Extract the (X, Y) coordinate from the center of the cell holding the provided text.  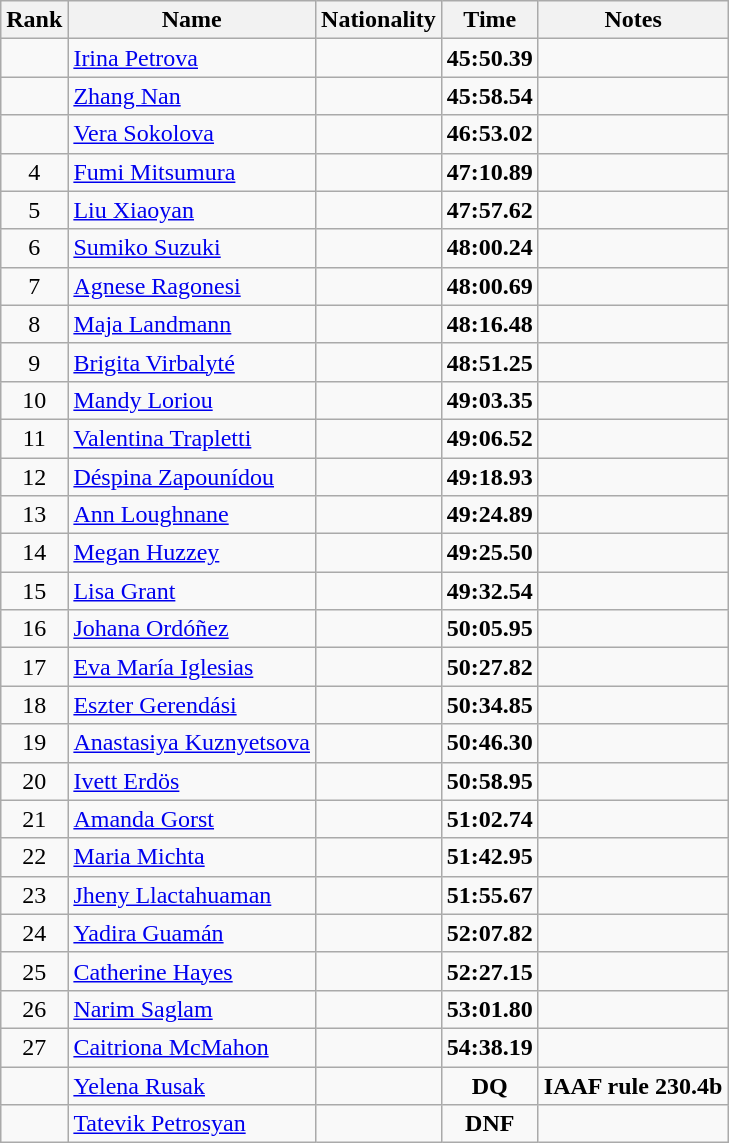
Agnese Ragonesi (192, 286)
23 (34, 895)
51:55.67 (490, 895)
Megan Huzzey (192, 553)
47:10.89 (490, 172)
52:27.15 (490, 971)
Johana Ordóñez (192, 629)
Zhang Nan (192, 96)
Eszter Gerendási (192, 705)
50:05.95 (490, 629)
20 (34, 781)
49:32.54 (490, 591)
53:01.80 (490, 1009)
51:42.95 (490, 857)
21 (34, 819)
Mandy Loriou (192, 400)
45:50.39 (490, 58)
IAAF rule 230.4b (633, 1085)
52:07.82 (490, 933)
48:00.69 (490, 286)
48:00.24 (490, 248)
24 (34, 933)
6 (34, 248)
13 (34, 515)
48:51.25 (490, 362)
DNF (490, 1124)
Nationality (379, 20)
5 (34, 210)
DQ (490, 1085)
Rank (34, 20)
46:53.02 (490, 134)
Déspina Zapounídou (192, 477)
8 (34, 324)
54:38.19 (490, 1047)
16 (34, 629)
9 (34, 362)
26 (34, 1009)
4 (34, 172)
10 (34, 400)
7 (34, 286)
25 (34, 971)
50:58.95 (490, 781)
22 (34, 857)
50:46.30 (490, 743)
49:24.89 (490, 515)
Eva María Iglesias (192, 667)
Notes (633, 20)
Narim Saglam (192, 1009)
Anastasiya Kuznyetsova (192, 743)
50:27.82 (490, 667)
Catherine Hayes (192, 971)
Maja Landmann (192, 324)
50:34.85 (490, 705)
48:16.48 (490, 324)
49:06.52 (490, 438)
Sumiko Suzuki (192, 248)
15 (34, 591)
17 (34, 667)
Lisa Grant (192, 591)
Yadira Guamán (192, 933)
14 (34, 553)
11 (34, 438)
Name (192, 20)
Brigita Virbalyté (192, 362)
Valentina Trapletti (192, 438)
Irina Petrova (192, 58)
Maria Michta (192, 857)
12 (34, 477)
27 (34, 1047)
Time (490, 20)
Jheny Llactahuaman (192, 895)
Caitriona McMahon (192, 1047)
Ann Loughnane (192, 515)
Amanda Gorst (192, 819)
Ivett Erdös (192, 781)
49:03.35 (490, 400)
Fumi Mitsumura (192, 172)
49:18.93 (490, 477)
Tatevik Petrosyan (192, 1124)
49:25.50 (490, 553)
45:58.54 (490, 96)
Vera Sokolova (192, 134)
Yelena Rusak (192, 1085)
Liu Xiaoyan (192, 210)
47:57.62 (490, 210)
18 (34, 705)
19 (34, 743)
51:02.74 (490, 819)
